Detect which cell encompasses the target text, then output its (X, Y) center coordinate. 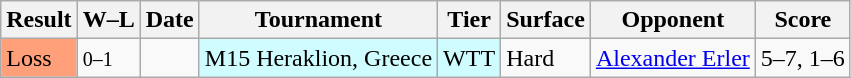
Surface (546, 20)
Date (170, 20)
0–1 (108, 58)
Opponent (672, 20)
Alexander Erler (672, 58)
Tier (470, 20)
Tournament (318, 20)
W–L (108, 20)
Hard (546, 58)
Loss (39, 58)
WTT (470, 58)
M15 Heraklion, Greece (318, 58)
Score (802, 20)
5–7, 1–6 (802, 58)
Result (39, 20)
